Scan for the cell matching the given text and deliver its [X, Y] coordinate at center. 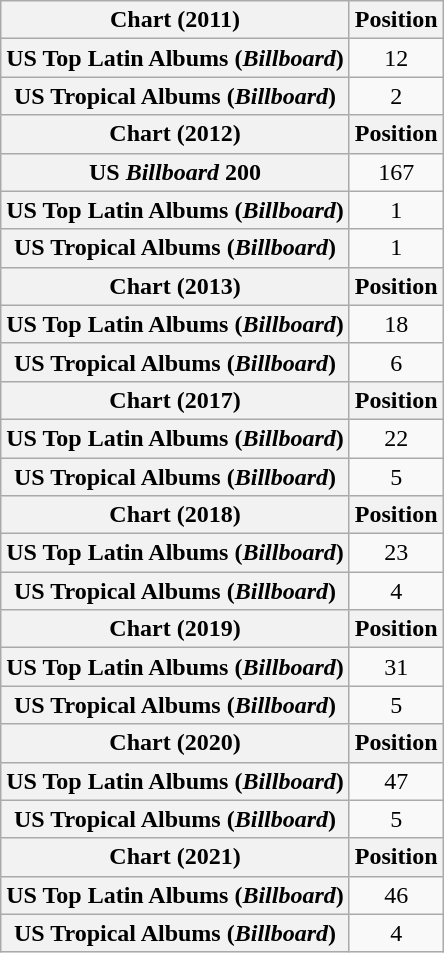
Chart (2012) [176, 134]
Chart (2019) [176, 629]
23 [396, 553]
6 [396, 362]
Chart (2011) [176, 20]
18 [396, 324]
Chart (2018) [176, 515]
167 [396, 172]
Chart (2013) [176, 286]
Chart (2020) [176, 743]
Chart (2021) [176, 857]
US Billboard 200 [176, 172]
2 [396, 96]
46 [396, 895]
22 [396, 438]
47 [396, 781]
31 [396, 667]
12 [396, 58]
Chart (2017) [176, 400]
